Scan for the cell matching the given text and deliver its (x, y) coordinate at center. 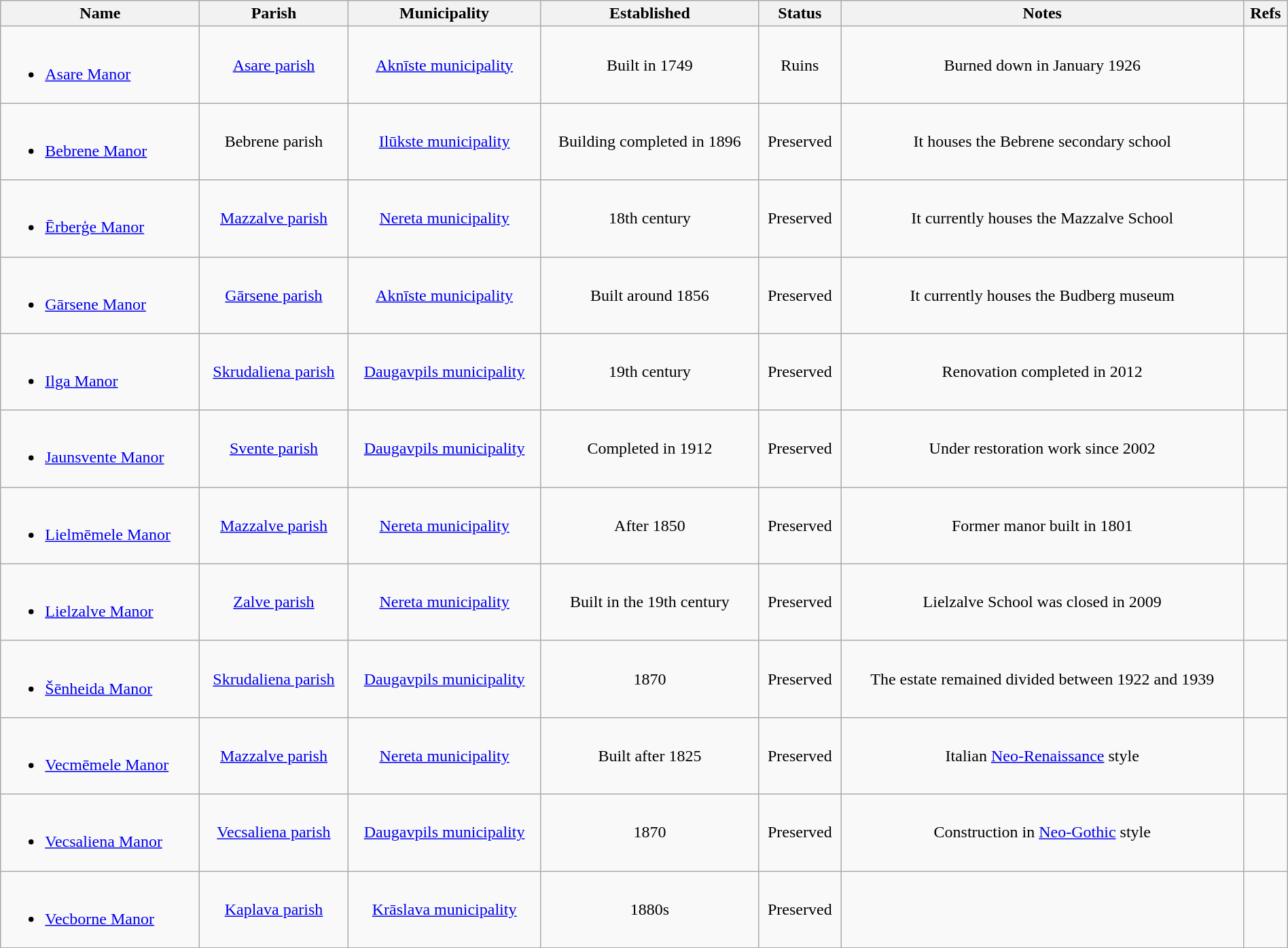
Ilūkste municipality (444, 141)
Vecborne Manor (101, 909)
Ērberģe Manor (101, 219)
Under restoration work since 2002 (1042, 448)
After 1850 (649, 526)
Vecsaliena Manor (101, 833)
Kaplava parish (274, 909)
Completed in 1912 (649, 448)
Notes (1042, 14)
Krāslava municipality (444, 909)
Lielzalve Manor (101, 602)
It currently houses the Budberg museum (1042, 295)
Bebrene Manor (101, 141)
Italian Neo-Renaissance style (1042, 755)
1880s (649, 909)
It currently houses the Mazzalve School (1042, 219)
The estate remained divided between 1922 and 1939 (1042, 679)
Status (800, 14)
Bebrene parish (274, 141)
It houses the Bebrene secondary school (1042, 141)
18th century (649, 219)
Gārsene parish (274, 295)
Burned down in January 1926 (1042, 65)
Vecmēmele Manor (101, 755)
Asare Manor (101, 65)
Ruins (800, 65)
Šēnheida Manor (101, 679)
Parish (274, 14)
Lielmēmele Manor (101, 526)
Ilga Manor (101, 372)
Svente parish (274, 448)
Building completed in 1896 (649, 141)
Jaunsvente Manor (101, 448)
Asare parish (274, 65)
Gārsene Manor (101, 295)
Established (649, 14)
Zalve parish (274, 602)
Construction in Neo-Gothic style (1042, 833)
Municipality (444, 14)
Refs (1266, 14)
Renovation completed in 2012 (1042, 372)
Built in the 19th century (649, 602)
Name (101, 14)
Built in 1749 (649, 65)
Vecsaliena parish (274, 833)
19th century (649, 372)
Built around 1856 (649, 295)
Former manor built in 1801 (1042, 526)
Lielzalve School was closed in 2009 (1042, 602)
Built after 1825 (649, 755)
